Return the (x, y) coordinate for the center point of the cell that contains the specified text.  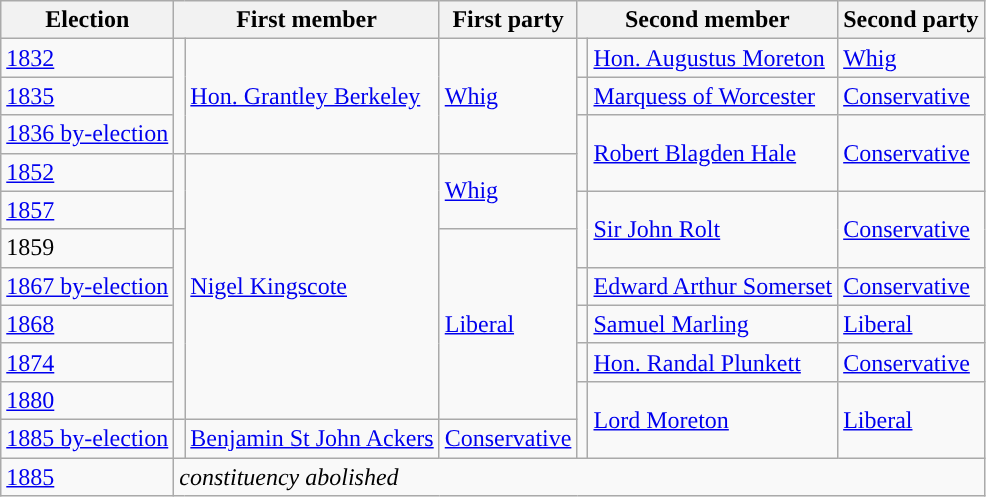
First member (306, 20)
Marquess of Worcester (713, 96)
Election (88, 20)
Samuel Marling (713, 324)
First party (508, 20)
1885 (88, 477)
Second member (708, 20)
Lord Moreton (713, 419)
Sir John Rolt (713, 229)
1859 (88, 248)
constituency abolished (579, 477)
Edward Arthur Somerset (713, 286)
Hon. Augustus Moreton (713, 58)
1832 (88, 58)
Hon. Grantley Berkeley (312, 96)
1835 (88, 96)
1868 (88, 324)
1867 by-election (88, 286)
Second party (911, 20)
1885 by-election (88, 438)
Robert Blagden Hale (713, 153)
1874 (88, 362)
Hon. Randal Plunkett (713, 362)
1836 by-election (88, 134)
1880 (88, 400)
Nigel Kingscote (312, 286)
1852 (88, 172)
Benjamin St John Ackers (312, 438)
1857 (88, 210)
